From the cell containing the given text, extract its center point as (X, Y) coordinate. 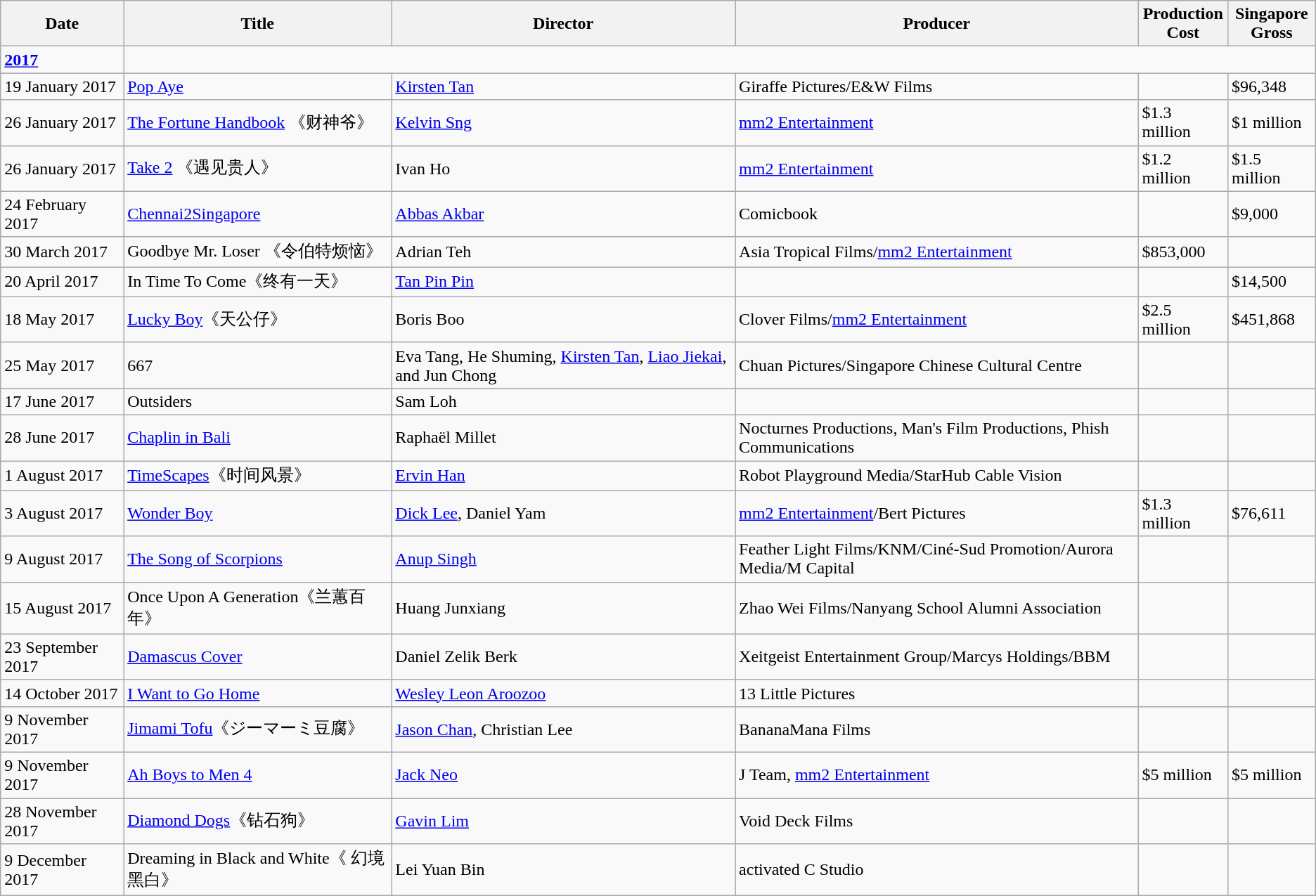
Asia Tropical Films/mm2 Entertainment (936, 252)
Gavin Lim (564, 821)
9 December 2017 (62, 870)
Anup Singh (564, 559)
Director (564, 24)
Nocturnes Productions, Man's Film Productions, Phish Communications (936, 437)
25 May 2017 (62, 365)
Void Deck Films (936, 821)
Sam Loh (564, 401)
Eva Tang, He Shuming, Kirsten Tan, Liao Jiekai, and Jun Chong (564, 365)
Lei Yuan Bin (564, 870)
The Song of Scorpions (257, 559)
Ervin Han (564, 476)
Wesley Leon Aroozoo (564, 693)
Kelvin Sng (564, 122)
Wonder Boy (257, 513)
Comicbook (936, 214)
18 May 2017 (62, 319)
$2.5 million (1183, 319)
$1.5 million (1272, 169)
Chennai2Singapore (257, 214)
17 June 2017 (62, 401)
Xeitgeist Entertainment Group/Marcys Holdings/BBM (936, 656)
J Team, mm2 Entertainment (936, 774)
Take 2 《遇见贵人》 (257, 169)
Chaplin in Bali (257, 437)
mm2 Entertainment/Bert Pictures (936, 513)
The Fortune Handbook 《财神爷》 (257, 122)
19 January 2017 (62, 86)
$1 million (1272, 122)
9 August 2017 (62, 559)
Date (62, 24)
$451,868 (1272, 319)
$14,500 (1272, 283)
Robot Playground Media/StarHub Cable Vision (936, 476)
15 August 2017 (62, 608)
BananaMana Films (936, 729)
Ivan Ho (564, 169)
Dick Lee, Daniel Yam (564, 513)
Damascus Cover (257, 656)
Tan Pin Pin (564, 283)
Zhao Wei Films/Nanyang School Alumni Association (936, 608)
28 June 2017 (62, 437)
Dreaming in Black and White《 幻境黑白》 (257, 870)
23 September 2017 (62, 656)
In Time To Come《终有一天》 (257, 283)
I Want to Go Home (257, 693)
20 April 2017 (62, 283)
Boris Boo (564, 319)
Feather Light Films/KNM/Ciné-Sud Promotion/Aurora Media/M Capital (936, 559)
30 March 2017 (62, 252)
Raphaël Millet (564, 437)
TimeScapes《时间风景》 (257, 476)
24 February 2017 (62, 214)
Jimami Tofu《ジーマーミ豆腐》 (257, 729)
Chuan Pictures/Singapore Chinese Cultural Centre (936, 365)
Lucky Boy《天公仔》 (257, 319)
Abbas Akbar (564, 214)
Once Upon A Generation《兰蕙百年》 (257, 608)
28 November 2017 (62, 821)
Huang Junxiang (564, 608)
Kirsten Tan (564, 86)
$853,000 (1183, 252)
$96,348 (1272, 86)
Ah Boys to Men 4 (257, 774)
$9,000 (1272, 214)
1 August 2017 (62, 476)
Goodbye Mr. Loser 《令伯特烦恼》 (257, 252)
2017 (62, 60)
Title (257, 24)
667 (257, 365)
Daniel Zelik Berk (564, 656)
3 August 2017 (62, 513)
Jason Chan, Christian Lee (564, 729)
13 Little Pictures (936, 693)
Outsiders (257, 401)
14 October 2017 (62, 693)
Giraffe Pictures/E&W Films (936, 86)
Producer (936, 24)
Pop Aye (257, 86)
$76,611 (1272, 513)
activated C Studio (936, 870)
Jack Neo (564, 774)
Clover Films/mm2 Entertainment (936, 319)
Production Cost (1183, 24)
Adrian Teh (564, 252)
$1.2 million (1183, 169)
Singapore Gross (1272, 24)
Diamond Dogs《钻石狗》 (257, 821)
